Provide the [x, y] coordinate of the cell's center where the given text is located.  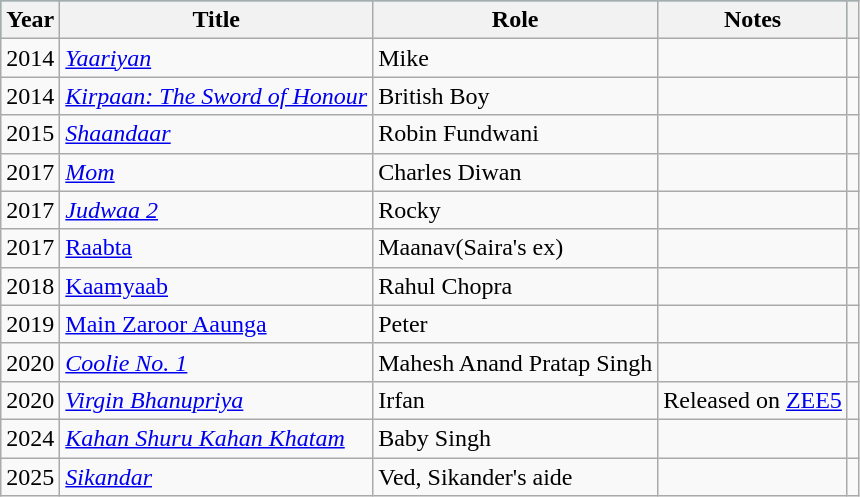
2025 [30, 477]
Mom [216, 172]
Rahul Chopra [516, 286]
British Boy [516, 96]
Irfan [516, 400]
Mahesh Anand Pratap Singh [516, 362]
Robin Fundwani [516, 134]
Raabta [216, 248]
Virgin Bhanupriya [216, 400]
2024 [30, 438]
2018 [30, 286]
Kaamyaab [216, 286]
Peter [516, 324]
2019 [30, 324]
Judwaa 2 [216, 210]
Kirpaan: The Sword of Honour [216, 96]
Year [30, 20]
Shaandaar [216, 134]
Title [216, 20]
Kahan Shuru Kahan Khatam [216, 438]
Rocky [516, 210]
Main Zaroor Aaunga [216, 324]
Charles Diwan [516, 172]
Baby Singh [516, 438]
Role [516, 20]
Sikandar [216, 477]
Yaariyan [216, 58]
Released on ZEE5 [753, 400]
Notes [753, 20]
Coolie No. 1 [216, 362]
Ved, Sikander's aide [516, 477]
Mike [516, 58]
Maanav(Saira's ex) [516, 248]
2015 [30, 134]
